Determine the [x, y] coordinate at the center of the cell enclosing the given text.  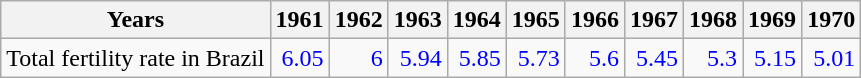
6 [358, 58]
5.01 [832, 58]
1961 [300, 20]
1968 [712, 20]
Total fertility rate in Brazil [136, 58]
5.85 [476, 58]
Years [136, 20]
5.45 [654, 58]
5.94 [418, 58]
5.6 [594, 58]
5.73 [536, 58]
1962 [358, 20]
5.15 [772, 58]
6.05 [300, 58]
1963 [418, 20]
1969 [772, 20]
5.3 [712, 58]
1970 [832, 20]
1966 [594, 20]
1964 [476, 20]
1967 [654, 20]
1965 [536, 20]
